Pinpoint the cell where the given text exists, returning its (X, Y) midpoint coordinate. 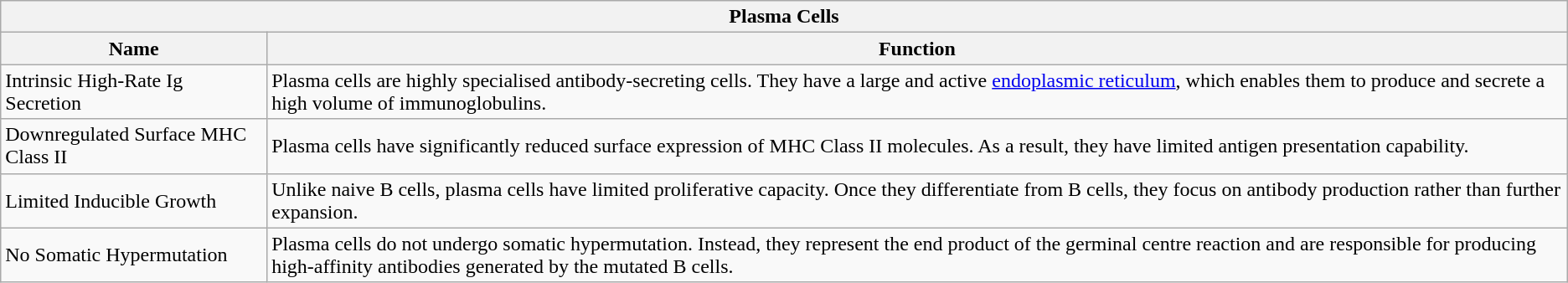
Name (134, 49)
Plasma cells have significantly reduced surface expression of MHC Class II molecules. As a result, they have limited antigen presentation capability. (918, 146)
No Somatic Hypermutation (134, 255)
Intrinsic High-Rate Ig Secretion (134, 92)
Plasma Cells (784, 17)
Function (918, 49)
Downregulated Surface MHC Class II (134, 146)
Limited Inducible Growth (134, 201)
